Detect which cell encompasses the target text, then output its [X, Y] center coordinate. 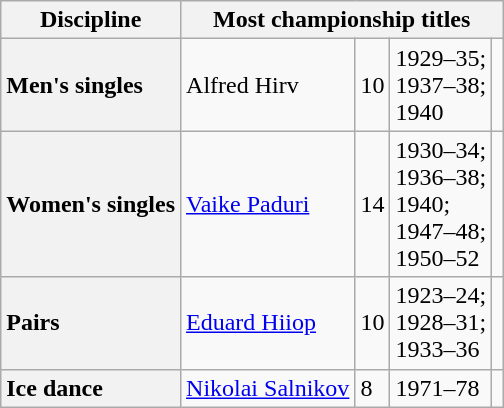
Nikolai Salnikov [268, 388]
8 [372, 388]
Ice dance [91, 388]
1929–35;1937–38;1940 [441, 85]
Discipline [91, 20]
1923–24;1928–31;1933–36 [441, 323]
Men's singles [91, 85]
1930–34;1936–38;1940;1947–48;1950–52 [441, 204]
14 [372, 204]
Women's singles [91, 204]
Most championship titles [342, 20]
1971–78 [441, 388]
Eduard Hiiop [268, 323]
Vaike Paduri [268, 204]
Alfred Hirv [268, 85]
Pairs [91, 323]
